Determine the [x, y] coordinate at the center of the cell enclosing the given text.  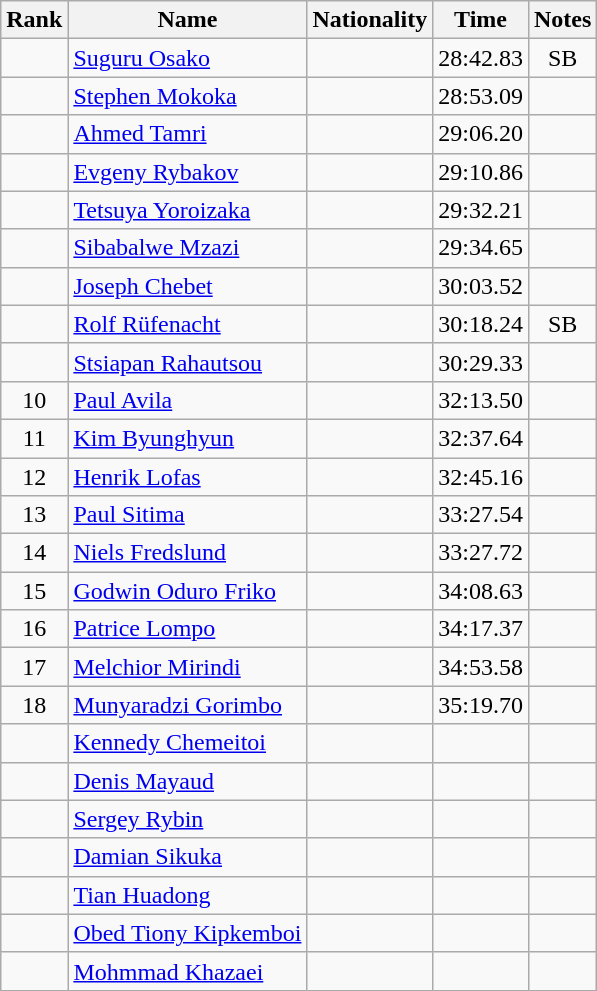
Godwin Oduro Friko [188, 591]
15 [34, 591]
34:53.58 [481, 667]
32:37.64 [481, 438]
16 [34, 629]
Suguru Osako [188, 58]
Notes [562, 20]
Tetsuya Yoroizaka [188, 210]
Sergey Rybin [188, 819]
Paul Sitima [188, 515]
34:17.37 [481, 629]
29:06.20 [481, 134]
30:29.33 [481, 362]
29:34.65 [481, 248]
Kim Byunghyun [188, 438]
29:32.21 [481, 210]
30:03.52 [481, 286]
Melchior Mirindi [188, 667]
14 [34, 553]
10 [34, 400]
Munyaradzi Gorimbo [188, 705]
Obed Tiony Kipkemboi [188, 933]
Rolf Rüfenacht [188, 324]
12 [34, 477]
Evgeny Rybakov [188, 172]
Name [188, 20]
Ahmed Tamri [188, 134]
30:18.24 [481, 324]
28:53.09 [481, 96]
Kennedy Chemeitoi [188, 743]
Paul Avila [188, 400]
Sibabalwe Mzazi [188, 248]
Nationality [370, 20]
32:13.50 [481, 400]
17 [34, 667]
32:45.16 [481, 477]
Stephen Mokoka [188, 96]
Niels Fredslund [188, 553]
Denis Mayaud [188, 781]
Damian Sikuka [188, 857]
18 [34, 705]
Patrice Lompo [188, 629]
28:42.83 [481, 58]
Tian Huadong [188, 895]
11 [34, 438]
Time [481, 20]
Rank [34, 20]
Mohmmad Khazaei [188, 971]
35:19.70 [481, 705]
Henrik Lofas [188, 477]
13 [34, 515]
33:27.54 [481, 515]
Stsiapan Rahautsou [188, 362]
29:10.86 [481, 172]
Joseph Chebet [188, 286]
34:08.63 [481, 591]
33:27.72 [481, 553]
